Scan for the cell matching the given text and deliver its [X, Y] coordinate at center. 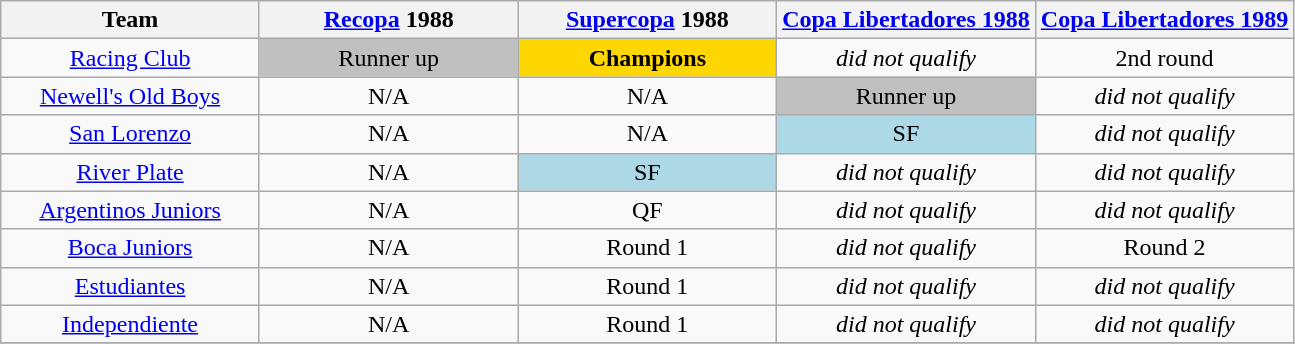
Supercopa 1988 [648, 20]
Racing Club [130, 58]
Independiente [130, 324]
Estudiantes [130, 286]
River Plate [130, 172]
Recopa 1988 [388, 20]
Argentinos Juniors [130, 210]
Copa Libertadores 1988 [906, 20]
2nd round [1164, 58]
San Lorenzo [130, 134]
Round 2 [1164, 248]
Champions [648, 58]
Copa Libertadores 1989 [1164, 20]
Team [130, 20]
Boca Juniors [130, 248]
QF [648, 210]
Newell's Old Boys [130, 96]
